Extract the [x, y] coordinate from the center of the cell holding the provided text.  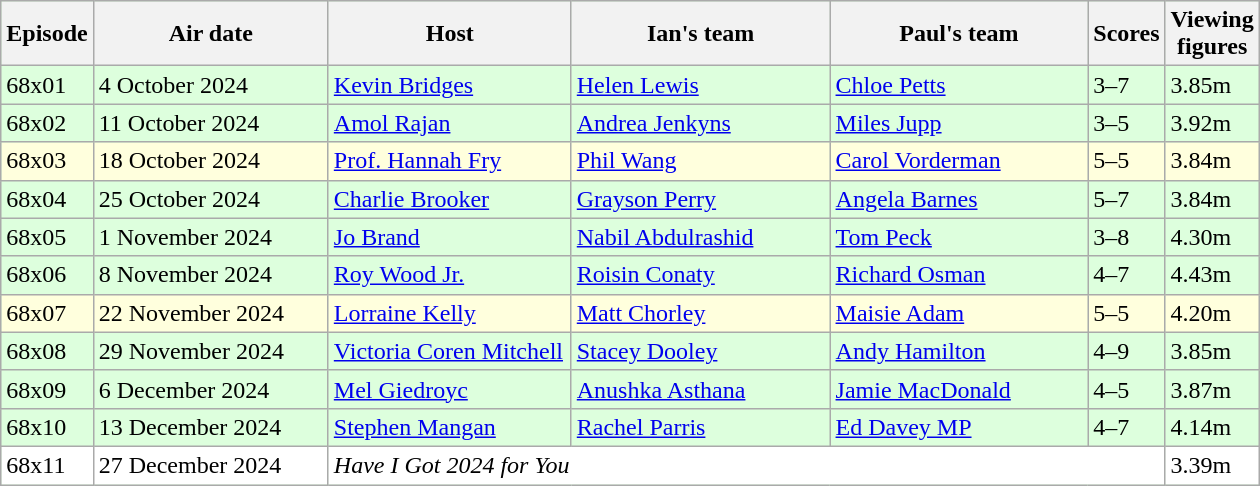
4.30m [1212, 237]
Jamie MacDonald [959, 389]
3.87m [1212, 389]
68x10 [47, 427]
Lorraine Kelly [450, 313]
Roy Wood Jr. [450, 275]
1 November 2024 [210, 237]
Viewing figures [1212, 34]
Carol Vorderman [959, 161]
Maisie Adam [959, 313]
6 December 2024 [210, 389]
Scores [1126, 34]
Air date [210, 34]
Stephen Mangan [450, 427]
3.39m [1212, 465]
Have I Got 2024 for You [746, 465]
3–8 [1126, 237]
Nabil Abdulrashid [700, 237]
68x08 [47, 351]
Ian's team [700, 34]
8 November 2024 [210, 275]
68x04 [47, 199]
3–7 [1126, 85]
68x03 [47, 161]
3–5 [1126, 123]
Prof. Hannah Fry [450, 161]
68x11 [47, 465]
Richard Osman [959, 275]
Amol Rajan [450, 123]
Matt Chorley [700, 313]
4.14m [1212, 427]
Ed Davey MP [959, 427]
Rachel Parris [700, 427]
Angela Barnes [959, 199]
Jo Brand [450, 237]
Stacey Dooley [700, 351]
4–5 [1126, 389]
22 November 2024 [210, 313]
Helen Lewis [700, 85]
Grayson Perry [700, 199]
Episode [47, 34]
11 October 2024 [210, 123]
25 October 2024 [210, 199]
Tom Peck [959, 237]
27 December 2024 [210, 465]
68x05 [47, 237]
Kevin Bridges [450, 85]
4.20m [1212, 313]
Chloe Petts [959, 85]
68x01 [47, 85]
Phil Wang [700, 161]
Miles Jupp [959, 123]
5–7 [1126, 199]
Mel Giedroyc [450, 389]
3.92m [1212, 123]
Anushka Asthana [700, 389]
Roisin Conaty [700, 275]
Andrea Jenkyns [700, 123]
18 October 2024 [210, 161]
4.43m [1212, 275]
Charlie Brooker [450, 199]
68x09 [47, 389]
13 December 2024 [210, 427]
68x07 [47, 313]
Host [450, 34]
4 October 2024 [210, 85]
68x06 [47, 275]
Paul's team [959, 34]
Andy Hamilton [959, 351]
Victoria Coren Mitchell [450, 351]
68x02 [47, 123]
4–9 [1126, 351]
29 November 2024 [210, 351]
